Scan for the cell matching the given text and deliver its (x, y) coordinate at center. 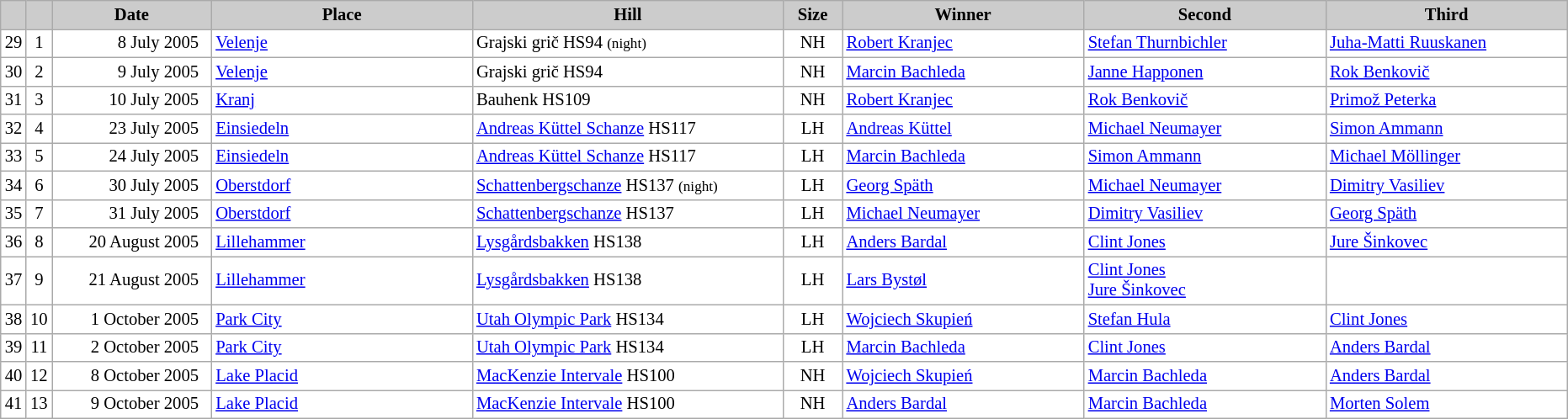
Place (342, 14)
6 (39, 185)
Lars Bystøl (963, 280)
23 July 2005 (132, 129)
1 October 2005 (132, 319)
33 (13, 156)
4 (39, 129)
30 (13, 72)
30 July 2005 (132, 185)
Hill (628, 14)
Schattenbergschanze HS137 (night) (628, 185)
39 (13, 347)
8 October 2005 (132, 376)
41 (13, 404)
20 August 2005 (132, 241)
38 (13, 319)
10 July 2005 (132, 100)
13 (39, 404)
Stefan Hula (1205, 319)
10 (39, 319)
Second (1205, 14)
9 July 2005 (132, 72)
2 October 2005 (132, 347)
9 October 2005 (132, 404)
11 (39, 347)
35 (13, 214)
7 (39, 214)
Juha-Matti Ruuskanen (1446, 43)
8 July 2005 (132, 43)
Primož Peterka (1446, 100)
Stefan Thurnbichler (1205, 43)
2 (39, 72)
Jure Šinkovec (1446, 241)
9 (39, 280)
5 (39, 156)
Date (132, 14)
34 (13, 185)
Grajski grič HS94 (night) (628, 43)
36 (13, 241)
12 (39, 376)
Janne Happonen (1205, 72)
37 (13, 280)
3 (39, 100)
Kranj (342, 100)
8 (39, 241)
32 (13, 129)
29 (13, 43)
31 (13, 100)
Morten Solem (1446, 404)
1 (39, 43)
Schattenbergschanze HS137 (628, 214)
Winner (963, 14)
Third (1446, 14)
21 August 2005 (132, 280)
Grajski grič HS94 (628, 72)
Bauhenk HS109 (628, 100)
Clint Jones Jure Šinkovec (1205, 280)
40 (13, 376)
24 July 2005 (132, 156)
Michael Möllinger (1446, 156)
Andreas Küttel (963, 129)
Size (813, 14)
31 July 2005 (132, 214)
